From the cell containing the given text, extract its center point as (X, Y) coordinate. 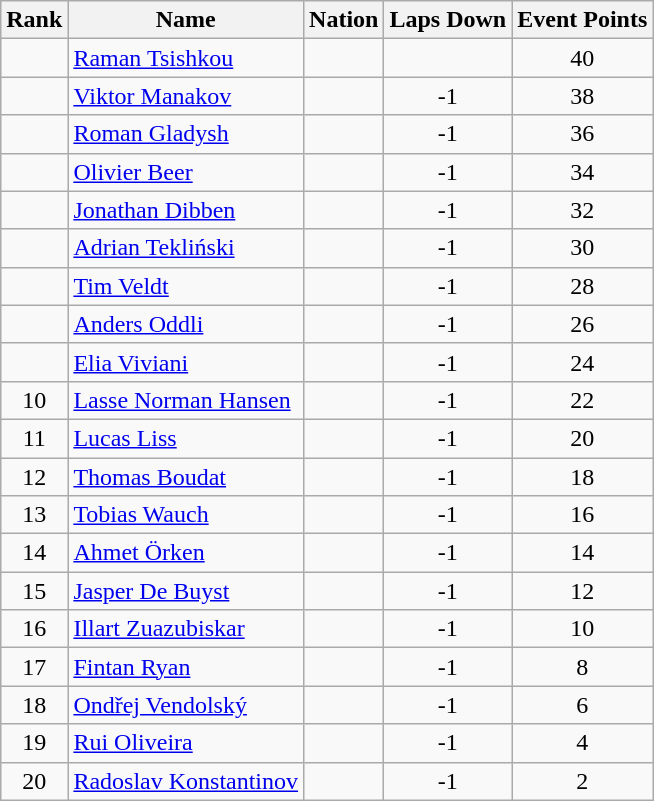
Anders Oddli (186, 324)
Ahmet Örken (186, 553)
22 (582, 400)
19 (34, 743)
13 (34, 515)
Name (186, 20)
4 (582, 743)
32 (582, 210)
6 (582, 705)
Ondřej Vendolský (186, 705)
Rank (34, 20)
Olivier Beer (186, 172)
30 (582, 248)
8 (582, 667)
34 (582, 172)
40 (582, 58)
Elia Viviani (186, 362)
Radoslav Konstantinov (186, 781)
17 (34, 667)
Fintan Ryan (186, 667)
Adrian Tekliński (186, 248)
38 (582, 96)
Roman Gladysh (186, 134)
24 (582, 362)
Tobias Wauch (186, 515)
Raman Tsishkou (186, 58)
Jasper De Buyst (186, 591)
Tim Veldt (186, 286)
28 (582, 286)
Lucas Liss (186, 438)
Lasse Norman Hansen (186, 400)
Viktor Manakov (186, 96)
Jonathan Dibben (186, 210)
Event Points (582, 20)
Thomas Boudat (186, 477)
Nation (344, 20)
11 (34, 438)
Laps Down (448, 20)
15 (34, 591)
Illart Zuazubiskar (186, 629)
Rui Oliveira (186, 743)
26 (582, 324)
36 (582, 134)
2 (582, 781)
